Return [x, y] of the center of cell containing provided text 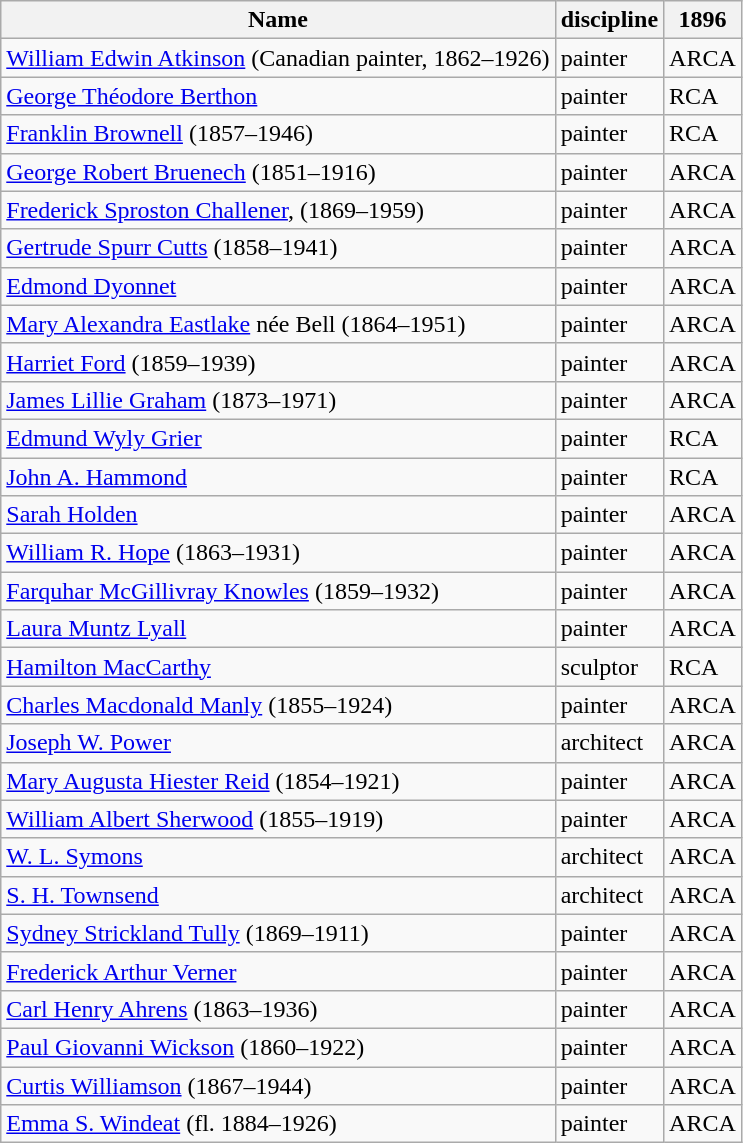
James Lillie Graham (1873–1971) [278, 400]
Edmund Wyly Grier [278, 438]
discipline [609, 20]
Laura Muntz Lyall [278, 629]
Gertrude Spurr Cutts (1858–1941) [278, 248]
William Edwin Atkinson (Canadian painter, 1862–1926) [278, 58]
Curtis Williamson (1867–1944) [278, 1085]
George Théodore Berthon [278, 96]
Harriet Ford (1859–1939) [278, 362]
Name [278, 20]
George Robert Bruenech (1851–1916) [278, 172]
Sarah Holden [278, 515]
Frederick Arthur Verner [278, 971]
Frederick Sproston Challener, (1869–1959) [278, 210]
Charles Macdonald Manly (1855–1924) [278, 705]
William Albert Sherwood (1855–1919) [278, 819]
Emma S. Windeat (fl. 1884–1926) [278, 1124]
sculptor [609, 667]
William R. Hope (1863–1931) [278, 553]
1896 [703, 20]
Joseph W. Power [278, 743]
Mary Augusta Hiester Reid (1854–1921) [278, 781]
John A. Hammond [278, 477]
Carl Henry Ahrens (1863–1936) [278, 1009]
Edmond Dyonnet [278, 286]
Hamilton MacCarthy [278, 667]
Sydney Strickland Tully (1869–1911) [278, 933]
S. H. Townsend [278, 895]
Franklin Brownell (1857–1946) [278, 134]
Paul Giovanni Wickson (1860–1922) [278, 1047]
Farquhar McGillivray Knowles (1859–1932) [278, 591]
W. L. Symons [278, 857]
Mary Alexandra Eastlake née Bell (1864–1951) [278, 324]
